Capture the cell that displays the provided text and extract its (X, Y) central coordinate. 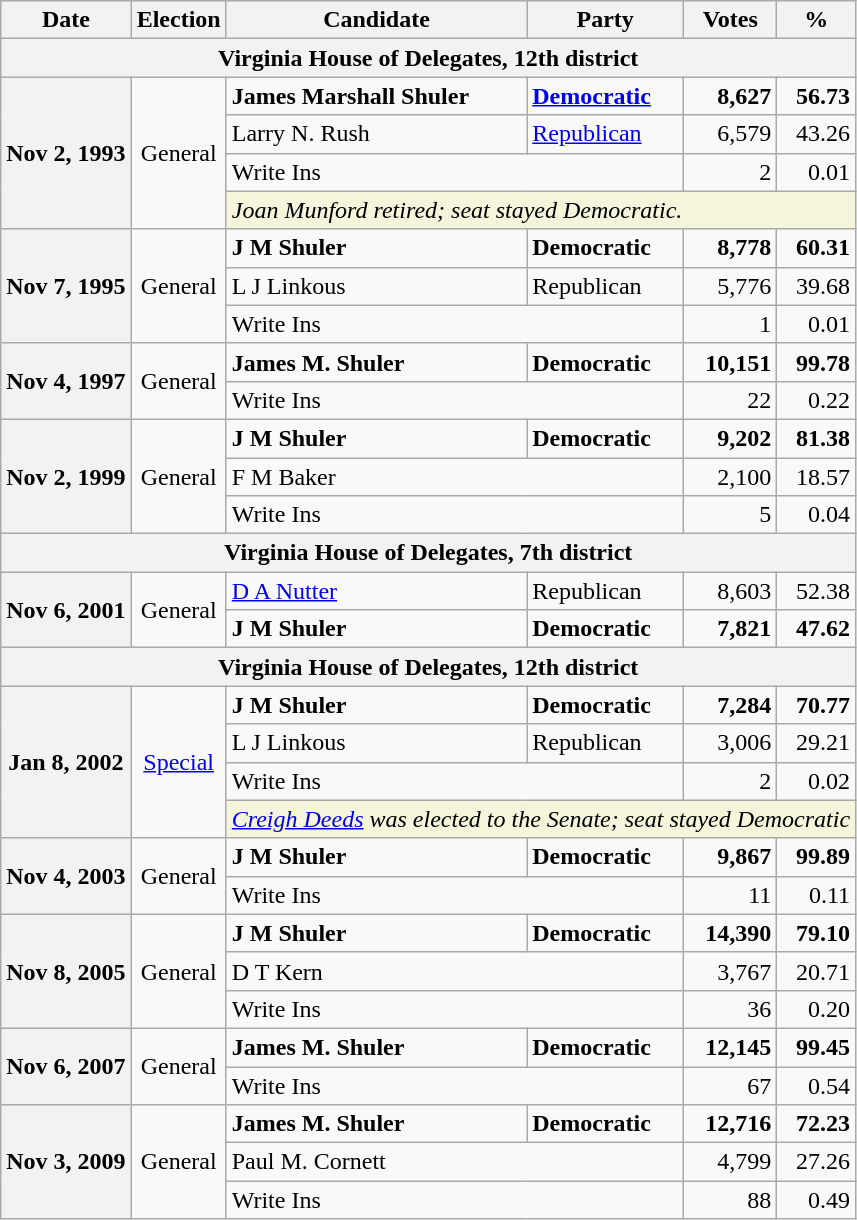
Nov 2, 1999 (66, 476)
Nov 6, 2007 (66, 1066)
79.10 (816, 933)
Virginia House of Delegates, 7th district (428, 553)
3,006 (730, 743)
Date (66, 20)
0.49 (816, 1200)
7,284 (730, 705)
27.26 (816, 1162)
0.04 (816, 515)
Special (178, 762)
88 (730, 1200)
% (816, 20)
22 (730, 400)
99.89 (816, 857)
Nov 4, 1997 (66, 381)
0.11 (816, 895)
D T Kern (454, 971)
Creigh Deeds was elected to the Senate; seat stayed Democratic (540, 819)
56.73 (816, 96)
72.23 (816, 1124)
Nov 7, 1995 (66, 286)
67 (730, 1085)
8,603 (730, 591)
81.38 (816, 438)
0.02 (816, 781)
8,778 (730, 248)
Paul M. Cornett (454, 1162)
4,799 (730, 1162)
5,776 (730, 286)
Jan 8, 2002 (66, 762)
Larry N. Rush (376, 134)
11 (730, 895)
12,716 (730, 1124)
20.71 (816, 971)
60.31 (816, 248)
99.45 (816, 1047)
47.62 (816, 629)
Candidate (376, 20)
Party (606, 20)
12,145 (730, 1047)
2,100 (730, 477)
43.26 (816, 134)
3,767 (730, 971)
9,202 (730, 438)
F M Baker (454, 477)
Nov 8, 2005 (66, 971)
6,579 (730, 134)
18.57 (816, 477)
D A Nutter (376, 591)
10,151 (730, 362)
99.78 (816, 362)
Election (178, 20)
70.77 (816, 705)
0.54 (816, 1085)
1 (730, 324)
0.20 (816, 1009)
9,867 (730, 857)
39.68 (816, 286)
Joan Munford retired; seat stayed Democratic. (540, 210)
36 (730, 1009)
52.38 (816, 591)
7,821 (730, 629)
Nov 3, 2009 (66, 1162)
0.22 (816, 400)
5 (730, 515)
Votes (730, 20)
8,627 (730, 96)
Nov 2, 1993 (66, 153)
14,390 (730, 933)
Nov 6, 2001 (66, 610)
Nov 4, 2003 (66, 876)
29.21 (816, 743)
James Marshall Shuler (376, 96)
